Search for the cell housing the specified text and yield its (x, y) center coordinate. 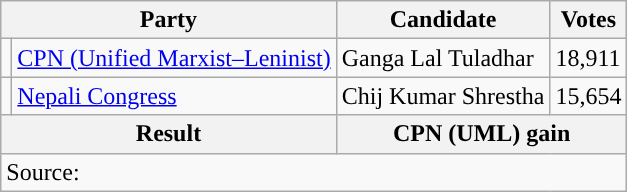
Result (168, 134)
18,911 (588, 58)
CPN (Unified Marxist–Leninist) (174, 58)
Chij Kumar Shrestha (443, 96)
Candidate (443, 20)
Ganga Lal Tuladhar (443, 58)
CPN (UML) gain (482, 134)
15,654 (588, 96)
Votes (588, 20)
Party (168, 20)
Source: (314, 172)
Nepali Congress (174, 96)
